Extract the [x, y] coordinate from the center of the cell holding the provided text.  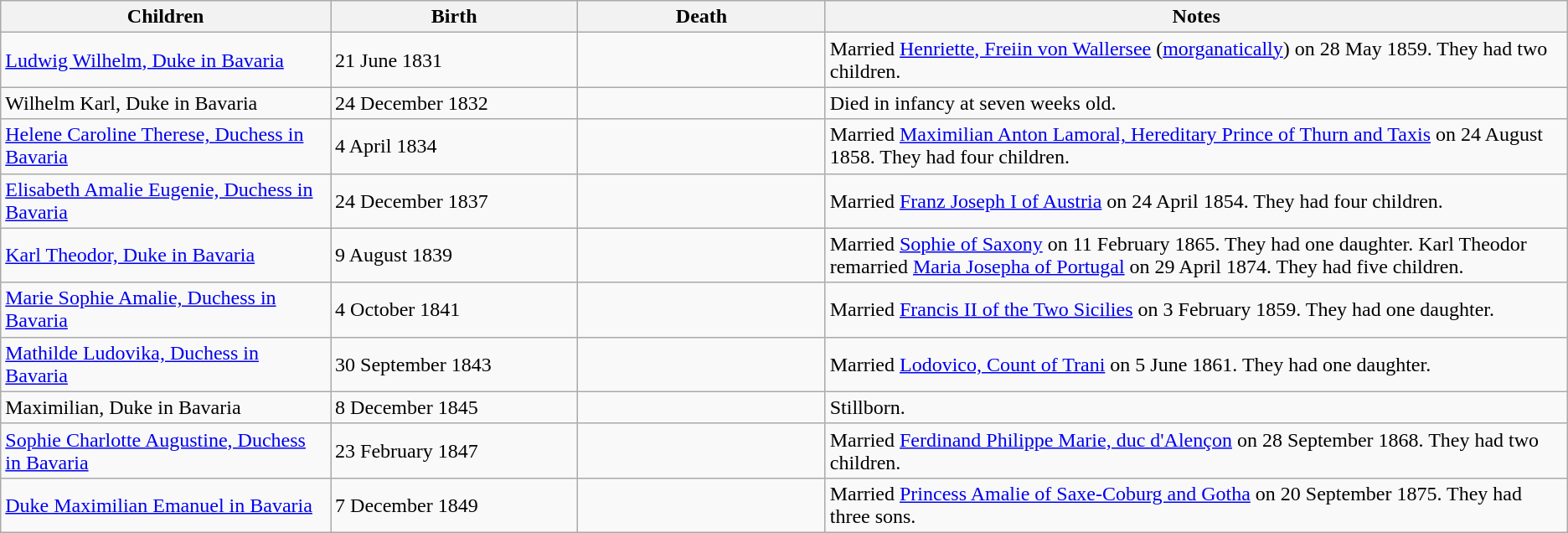
Married Lodovico, Count of Trani on 5 June 1861. They had one daughter. [1196, 364]
Notes [1196, 17]
Mathilde Ludovika, Duchess in Bavaria [166, 364]
23 February 1847 [454, 451]
Married Franz Joseph I of Austria on 24 April 1854. They had four children. [1196, 201]
Married Maximilian Anton Lamoral, Hereditary Prince of Thurn and Taxis on 24 August 1858. They had four children. [1196, 146]
24 December 1832 [454, 103]
Stillborn. [1196, 407]
Karl Theodor, Duke in Bavaria [166, 255]
7 December 1849 [454, 505]
Wilhelm Karl, Duke in Bavaria [166, 103]
4 April 1834 [454, 146]
30 September 1843 [454, 364]
Children [166, 17]
Death [702, 17]
Married Ferdinand Philippe Marie, duc d'Alençon on 28 September 1868. They had two children. [1196, 451]
24 December 1837 [454, 201]
Birth [454, 17]
9 August 1839 [454, 255]
Married Princess Amalie of Saxe-Coburg and Gotha on 20 September 1875. They had three sons. [1196, 505]
4 October 1841 [454, 310]
Maximilian, Duke in Bavaria [166, 407]
Ludwig Wilhelm, Duke in Bavaria [166, 60]
Marie Sophie Amalie, Duchess in Bavaria [166, 310]
Married Henriette, Freiin von Wallersee (morganatically) on 28 May 1859. They had two children. [1196, 60]
Helene Caroline Therese, Duchess in Bavaria [166, 146]
Married Francis II of the Two Sicilies on 3 February 1859. They had one daughter. [1196, 310]
Elisabeth Amalie Eugenie, Duchess in Bavaria [166, 201]
Duke Maximilian Emanuel in Bavaria [166, 505]
Sophie Charlotte Augustine, Duchess in Bavaria [166, 451]
8 December 1845 [454, 407]
21 June 1831 [454, 60]
Died in infancy at seven weeks old. [1196, 103]
